Output the [X, Y] coordinate of the center of the cell containing the given text.  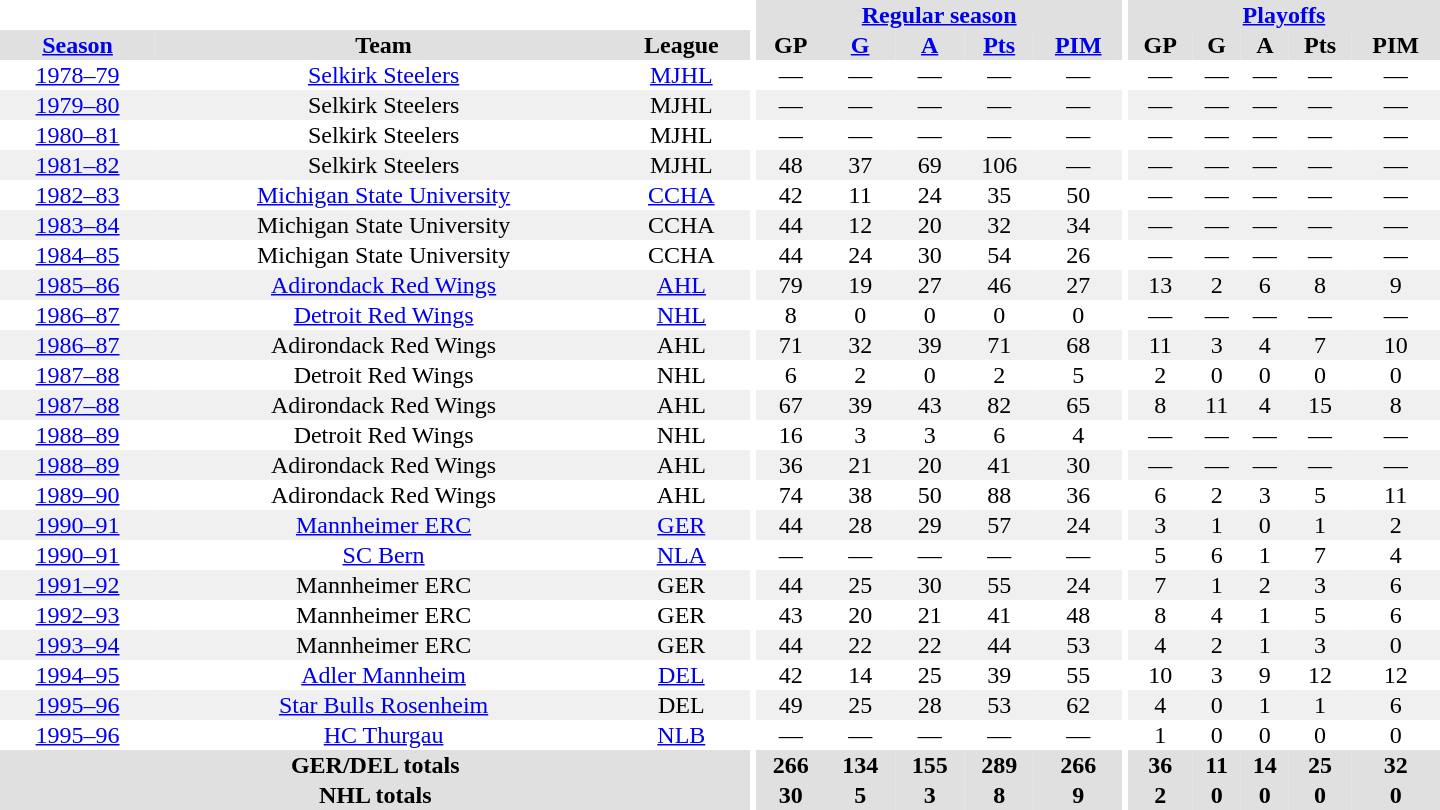
37 [860, 165]
19 [860, 285]
1982–83 [78, 195]
NLA [681, 555]
1989–90 [78, 495]
1980–81 [78, 135]
65 [1078, 405]
Team [384, 45]
69 [930, 165]
49 [791, 705]
Playoffs [1284, 15]
68 [1078, 345]
1994–95 [78, 675]
62 [1078, 705]
13 [1160, 285]
1992–93 [78, 615]
Adler Mannheim [384, 675]
NHL totals [376, 795]
16 [791, 435]
NLB [681, 735]
Season [78, 45]
155 [930, 765]
29 [930, 525]
SC Bern [384, 555]
1979–80 [78, 105]
134 [860, 765]
54 [999, 255]
35 [999, 195]
67 [791, 405]
38 [860, 495]
1981–82 [78, 165]
46 [999, 285]
88 [999, 495]
1993–94 [78, 645]
34 [1078, 225]
57 [999, 525]
League [681, 45]
15 [1320, 405]
1985–86 [78, 285]
Star Bulls Rosenheim [384, 705]
1978–79 [78, 75]
1983–84 [78, 225]
289 [999, 765]
HC Thurgau [384, 735]
GER/DEL totals [376, 765]
79 [791, 285]
1991–92 [78, 585]
1984–85 [78, 255]
82 [999, 405]
74 [791, 495]
26 [1078, 255]
106 [999, 165]
Regular season [940, 15]
